Return the (X, Y) coordinate for the center point of the cell that contains the specified text.  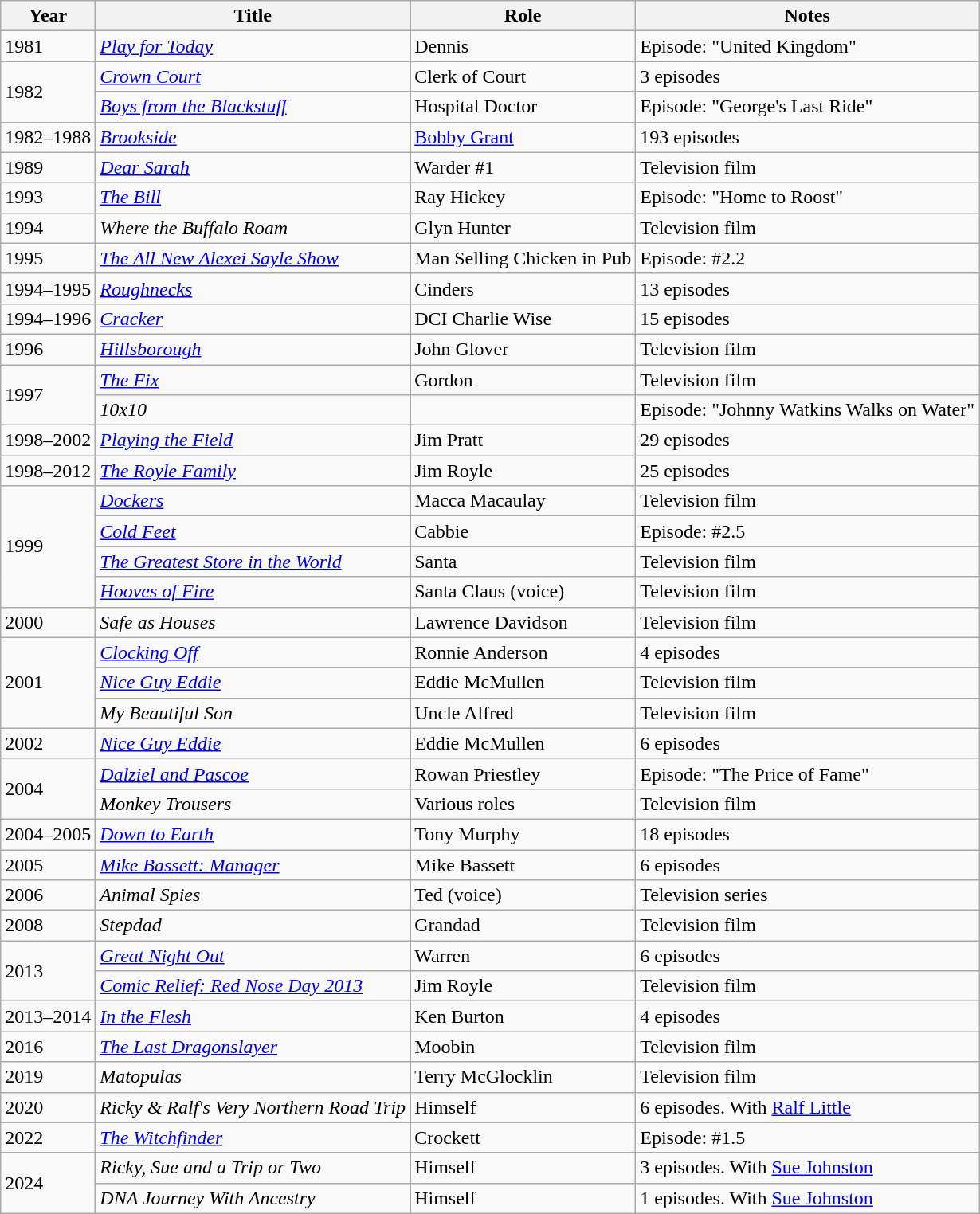
Where the Buffalo Roam (253, 228)
In the Flesh (253, 1016)
2016 (48, 1047)
John Glover (523, 349)
2006 (48, 895)
Title (253, 16)
Clocking Off (253, 652)
29 episodes (808, 441)
2013 (48, 971)
Episode: "United Kingdom" (808, 46)
Down to Earth (253, 834)
25 episodes (808, 471)
The Witchfinder (253, 1138)
Role (523, 16)
10x10 (253, 410)
15 episodes (808, 319)
Episode: "Johnny Watkins Walks on Water" (808, 410)
Boys from the Blackstuff (253, 107)
Hillsborough (253, 349)
Glyn Hunter (523, 228)
Episode: #2.2 (808, 258)
2002 (48, 743)
Ken Burton (523, 1016)
2005 (48, 864)
Man Selling Chicken in Pub (523, 258)
Ronnie Anderson (523, 652)
The Royle Family (253, 471)
Macca Macaulay (523, 501)
Playing the Field (253, 441)
DNA Journey With Ancestry (253, 1198)
1982–1988 (48, 137)
1999 (48, 546)
1998–2012 (48, 471)
Ricky & Ralf's Very Northern Road Trip (253, 1107)
Gordon (523, 380)
Ted (voice) (523, 895)
Mike Bassett: Manager (253, 864)
1 episodes. With Sue Johnston (808, 1198)
Episode: #1.5 (808, 1138)
The Last Dragonslayer (253, 1047)
Matopulas (253, 1077)
Play for Today (253, 46)
Crown Court (253, 76)
Animal Spies (253, 895)
Uncle Alfred (523, 713)
Jim Pratt (523, 441)
13 episodes (808, 288)
Ricky, Sue and a Trip or Two (253, 1168)
Hooves of Fire (253, 592)
The All New Alexei Sayle Show (253, 258)
My Beautiful Son (253, 713)
2024 (48, 1183)
2000 (48, 622)
Year (48, 16)
Warder #1 (523, 167)
Santa (523, 562)
Stepdad (253, 926)
The Greatest Store in the World (253, 562)
Cinders (523, 288)
The Bill (253, 198)
1993 (48, 198)
Warren (523, 956)
2020 (48, 1107)
Hospital Doctor (523, 107)
193 episodes (808, 137)
Grandad (523, 926)
Various roles (523, 804)
Dear Sarah (253, 167)
1989 (48, 167)
Bobby Grant (523, 137)
Episode: "The Price of Fame" (808, 773)
Terry McGlocklin (523, 1077)
Monkey Trousers (253, 804)
Dockers (253, 501)
Rowan Priestley (523, 773)
Roughnecks (253, 288)
18 episodes (808, 834)
Episode: "George's Last Ride" (808, 107)
Television series (808, 895)
Notes (808, 16)
Ray Hickey (523, 198)
Dennis (523, 46)
Great Night Out (253, 956)
Mike Bassett (523, 864)
Episode: #2.5 (808, 531)
Safe as Houses (253, 622)
Clerk of Court (523, 76)
Crockett (523, 1138)
Cracker (253, 319)
Tony Murphy (523, 834)
2001 (48, 683)
1994–1996 (48, 319)
3 episodes (808, 76)
2013–2014 (48, 1016)
Moobin (523, 1047)
2004 (48, 789)
2022 (48, 1138)
2008 (48, 926)
1994 (48, 228)
1998–2002 (48, 441)
2019 (48, 1077)
1982 (48, 92)
Episode: "Home to Roost" (808, 198)
2004–2005 (48, 834)
1997 (48, 395)
Santa Claus (voice) (523, 592)
6 episodes. With Ralf Little (808, 1107)
1981 (48, 46)
Cabbie (523, 531)
Comic Relief: Red Nose Day 2013 (253, 986)
DCI Charlie Wise (523, 319)
Brookside (253, 137)
The Fix (253, 380)
Lawrence Davidson (523, 622)
Dalziel and Pascoe (253, 773)
1996 (48, 349)
1994–1995 (48, 288)
3 episodes. With Sue Johnston (808, 1168)
Cold Feet (253, 531)
1995 (48, 258)
